Scan for the cell matching the given text and deliver its (X, Y) coordinate at center. 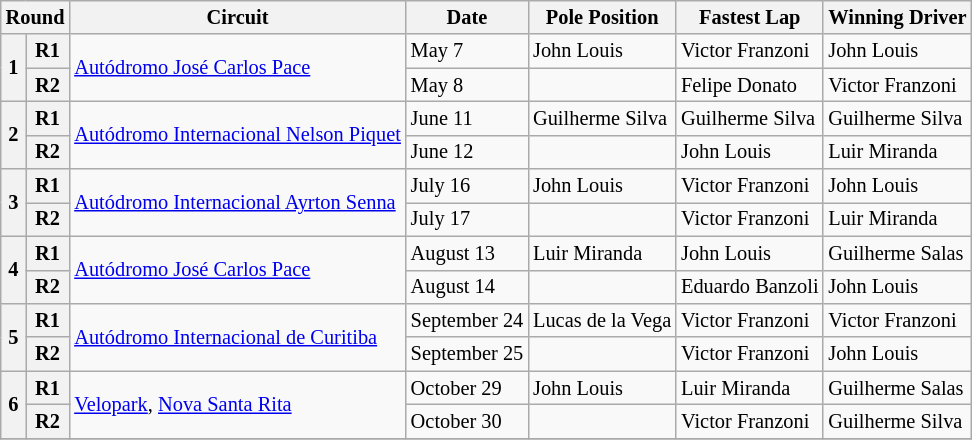
Lucas de la Vega (602, 320)
Autódromo Internacional Ayrton Senna (237, 202)
Pole Position (602, 17)
4 (14, 270)
Fastest Lap (750, 17)
August 14 (467, 287)
Autódromo Internacional de Curitiba (237, 336)
September 24 (467, 320)
October 29 (467, 388)
July 16 (467, 186)
June 12 (467, 152)
Felipe Donato (750, 85)
May 7 (467, 51)
Eduardo Banzoli (750, 287)
October 30 (467, 421)
Winning Driver (897, 17)
Circuit (237, 17)
3 (14, 202)
September 25 (467, 354)
August 13 (467, 253)
June 11 (467, 118)
Velopark, Nova Santa Rita (237, 404)
1 (14, 68)
May 8 (467, 85)
5 (14, 336)
Round (36, 17)
6 (14, 404)
July 17 (467, 219)
Date (467, 17)
2 (14, 134)
Autódromo Internacional Nelson Piquet (237, 134)
